Return the (X, Y) coordinate for the center point of the cell that contains the specified text.  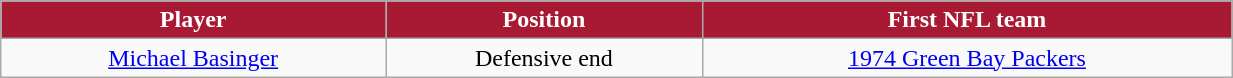
First NFL team (966, 20)
Defensive end (544, 58)
Player (194, 20)
Michael Basinger (194, 58)
1974 Green Bay Packers (966, 58)
Position (544, 20)
